Determine the [x, y] coordinate at the center of the cell enclosing the given text.  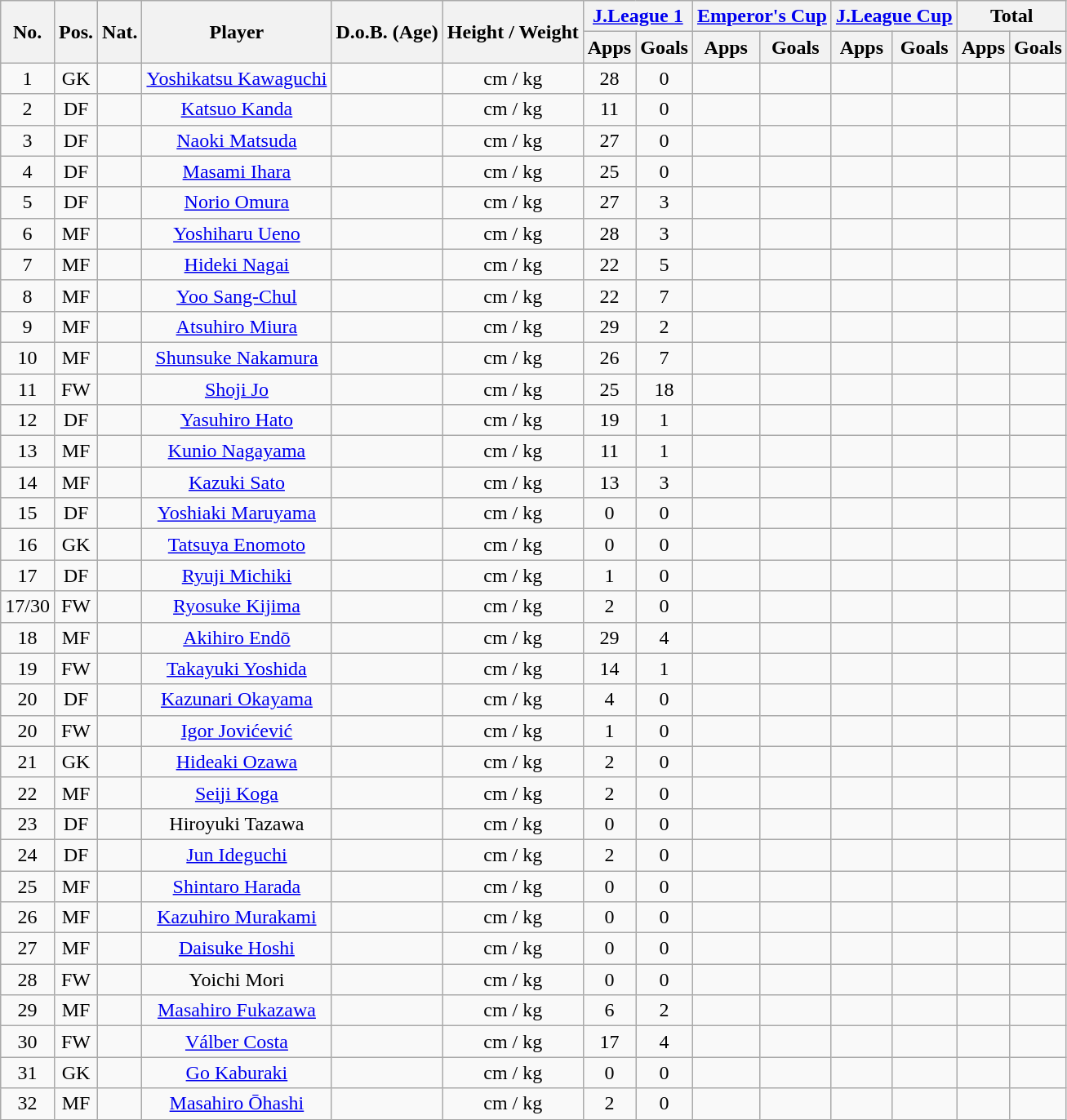
Emperor's Cup [762, 16]
Hideaki Ozawa [237, 762]
J.League 1 [638, 16]
Shunsuke Nakamura [237, 358]
Norio Omura [237, 202]
Yoshiaki Maruyama [237, 513]
Ryosuke Kijima [237, 607]
15 [28, 513]
Yoo Sang-Chul [237, 296]
Shintaro Harada [237, 886]
Kazunari Okayama [237, 700]
16 [28, 544]
Atsuhiro Miura [237, 327]
Igor Jovićević [237, 731]
Kazuhiro Murakami [237, 918]
Naoki Matsuda [237, 140]
Daisuke Hoshi [237, 949]
9 [28, 327]
Seiji Koga [237, 793]
Masahiro Fukazawa [237, 1011]
Jun Ideguchi [237, 855]
31 [28, 1073]
Height / Weight [513, 32]
Ryuji Michiki [237, 576]
Nat. [120, 32]
No. [28, 32]
23 [28, 824]
32 [28, 1104]
Pos. [75, 32]
30 [28, 1042]
Shoji Jo [237, 389]
Válber Costa [237, 1042]
10 [28, 358]
12 [28, 420]
Masami Ihara [237, 171]
Tatsuya Enomoto [237, 544]
Takayuki Yoshida [237, 669]
J.League Cup [894, 16]
24 [28, 855]
Yoshiharu Ueno [237, 233]
Go Kaburaki [237, 1073]
Total [1011, 16]
D.o.B. (Age) [387, 32]
Masahiro Ōhashi [237, 1104]
Katsuo Kanda [237, 109]
Yoshikatsu Kawaguchi [237, 78]
Player [237, 32]
Yasuhiro Hato [237, 420]
21 [28, 762]
17/30 [28, 607]
Hiroyuki Tazawa [237, 824]
Hideki Nagai [237, 264]
Yoichi Mori [237, 980]
8 [28, 296]
Kunio Nagayama [237, 451]
Kazuki Sato [237, 482]
Akihiro Endō [237, 638]
